Capture the cell that displays the provided text and extract its (x, y) central coordinate. 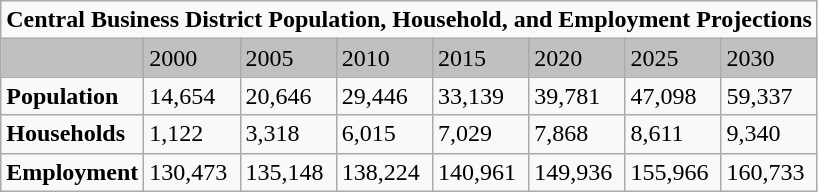
2020 (577, 58)
Population (72, 96)
7,029 (480, 134)
7,868 (577, 134)
33,139 (480, 96)
20,646 (288, 96)
135,148 (288, 172)
160,733 (769, 172)
155,966 (673, 172)
149,936 (577, 172)
2005 (288, 58)
8,611 (673, 134)
59,337 (769, 96)
2025 (673, 58)
2015 (480, 58)
29,446 (384, 96)
14,654 (192, 96)
Households (72, 134)
2000 (192, 58)
1,122 (192, 134)
138,224 (384, 172)
9,340 (769, 134)
3,318 (288, 134)
6,015 (384, 134)
2010 (384, 58)
130,473 (192, 172)
140,961 (480, 172)
2030 (769, 58)
Central Business District Population, Household, and Employment Projections (410, 20)
39,781 (577, 96)
47,098 (673, 96)
Employment (72, 172)
